Pinpoint the cell where the given text exists, returning its [x, y] midpoint coordinate. 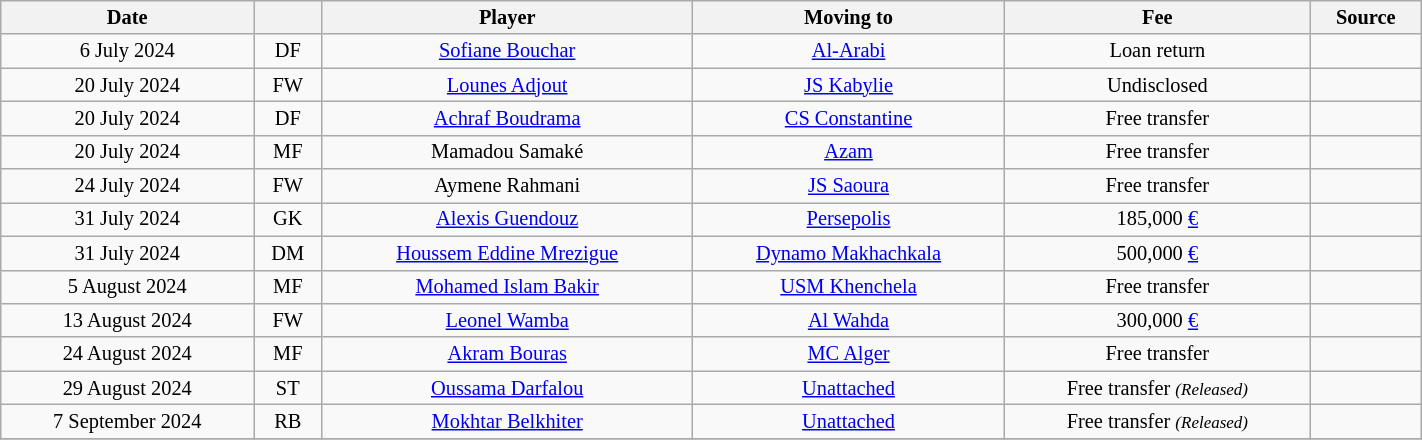
Fee [1157, 17]
USM Khenchela [849, 287]
MC Alger [849, 354]
Achraf Boudrama [508, 118]
500,000 € [1157, 253]
Al-Arabi [849, 51]
185,000 € [1157, 219]
Lounes Adjout [508, 85]
Leonel Wamba [508, 320]
Azam [849, 152]
ST [288, 388]
DM [288, 253]
29 August 2024 [128, 388]
300,000 € [1157, 320]
Loan return [1157, 51]
24 July 2024 [128, 186]
Dynamo Makhachkala [849, 253]
Akram Bouras [508, 354]
JS Kabylie [849, 85]
Alexis Guendouz [508, 219]
13 August 2024 [128, 320]
Mamadou Samaké [508, 152]
Date [128, 17]
CS Constantine [849, 118]
Sofiane Bouchar [508, 51]
Aymene Rahmani [508, 186]
GK [288, 219]
Mokhtar Belkhiter [508, 421]
6 July 2024 [128, 51]
Persepolis [849, 219]
Al Wahda [849, 320]
Moving to [849, 17]
Mohamed Islam Bakir [508, 287]
5 August 2024 [128, 287]
RB [288, 421]
Oussama Darfalou [508, 388]
Houssem Eddine Mrezigue [508, 253]
24 August 2024 [128, 354]
JS Saoura [849, 186]
7 September 2024 [128, 421]
Source [1366, 17]
Player [508, 17]
Undisclosed [1157, 85]
